Identify which cell holds the provided text, then report its [X, Y] central coordinate. 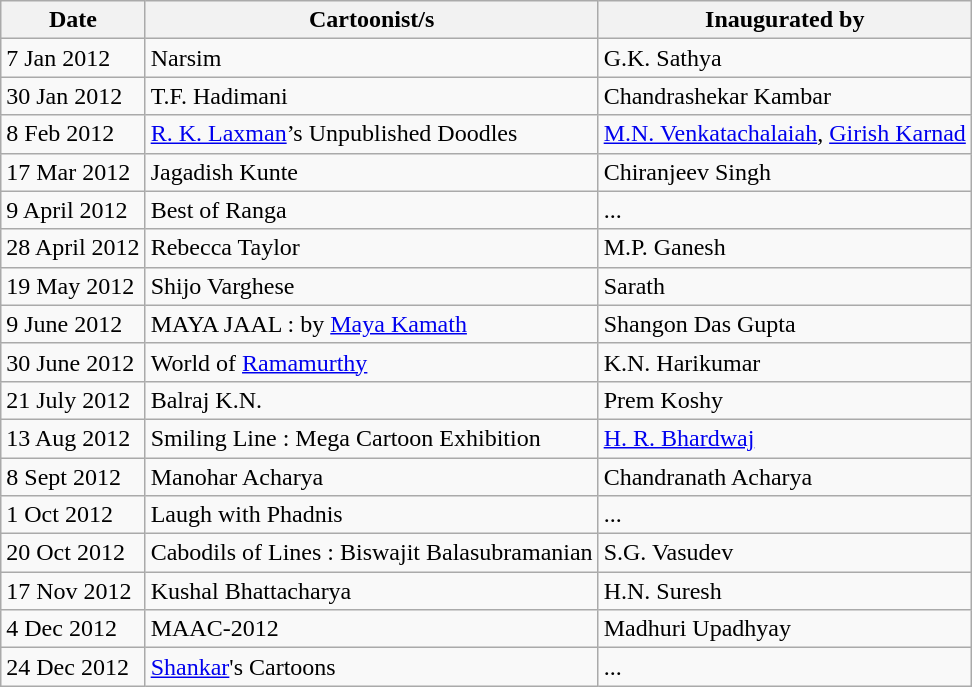
M.P. Ganesh [784, 248]
Best of Ranga [372, 210]
Rebecca Taylor [372, 248]
8 Feb 2012 [73, 134]
Balraj K.N. [372, 400]
17 Nov 2012 [73, 591]
Shijo Varghese [372, 286]
S.G. Vasudev [784, 553]
H. R. Bhardwaj [784, 438]
Date [73, 20]
M.N. Venkatachalaiah, Girish Karnad [784, 134]
30 June 2012 [73, 362]
Laugh with Phadnis [372, 515]
Cabodils of Lines : Biswajit Balasubramanian [372, 553]
H.N. Suresh [784, 591]
9 June 2012 [73, 324]
MAAC-2012 [372, 629]
Chiranjeev Singh [784, 172]
World of Ramamurthy [372, 362]
30 Jan 2012 [73, 96]
21 July 2012 [73, 400]
17 Mar 2012 [73, 172]
Chandrashekar Kambar [784, 96]
Chandranath Acharya [784, 477]
Kushal Bhattacharya [372, 591]
G.K. Sathya [784, 58]
24 Dec 2012 [73, 667]
20 Oct 2012 [73, 553]
K.N. Harikumar [784, 362]
8 Sept 2012 [73, 477]
4 Dec 2012 [73, 629]
19 May 2012 [73, 286]
Shankar's Cartoons [372, 667]
MAYA JAAL : by Maya Kamath [372, 324]
Prem Koshy [784, 400]
9 April 2012 [73, 210]
Jagadish Kunte [372, 172]
13 Aug 2012 [73, 438]
Smiling Line : Mega Cartoon Exhibition [372, 438]
Narsim [372, 58]
Cartoonist/s [372, 20]
Madhuri Upadhyay [784, 629]
28 April 2012 [73, 248]
7 Jan 2012 [73, 58]
1 Oct 2012 [73, 515]
Sarath [784, 286]
Inaugurated by [784, 20]
R. K. Laxman’s Unpublished Doodles [372, 134]
T.F. Hadimani [372, 96]
Manohar Acharya [372, 477]
Shangon Das Gupta [784, 324]
